Detect which cell encompasses the target text, then output its [x, y] center coordinate. 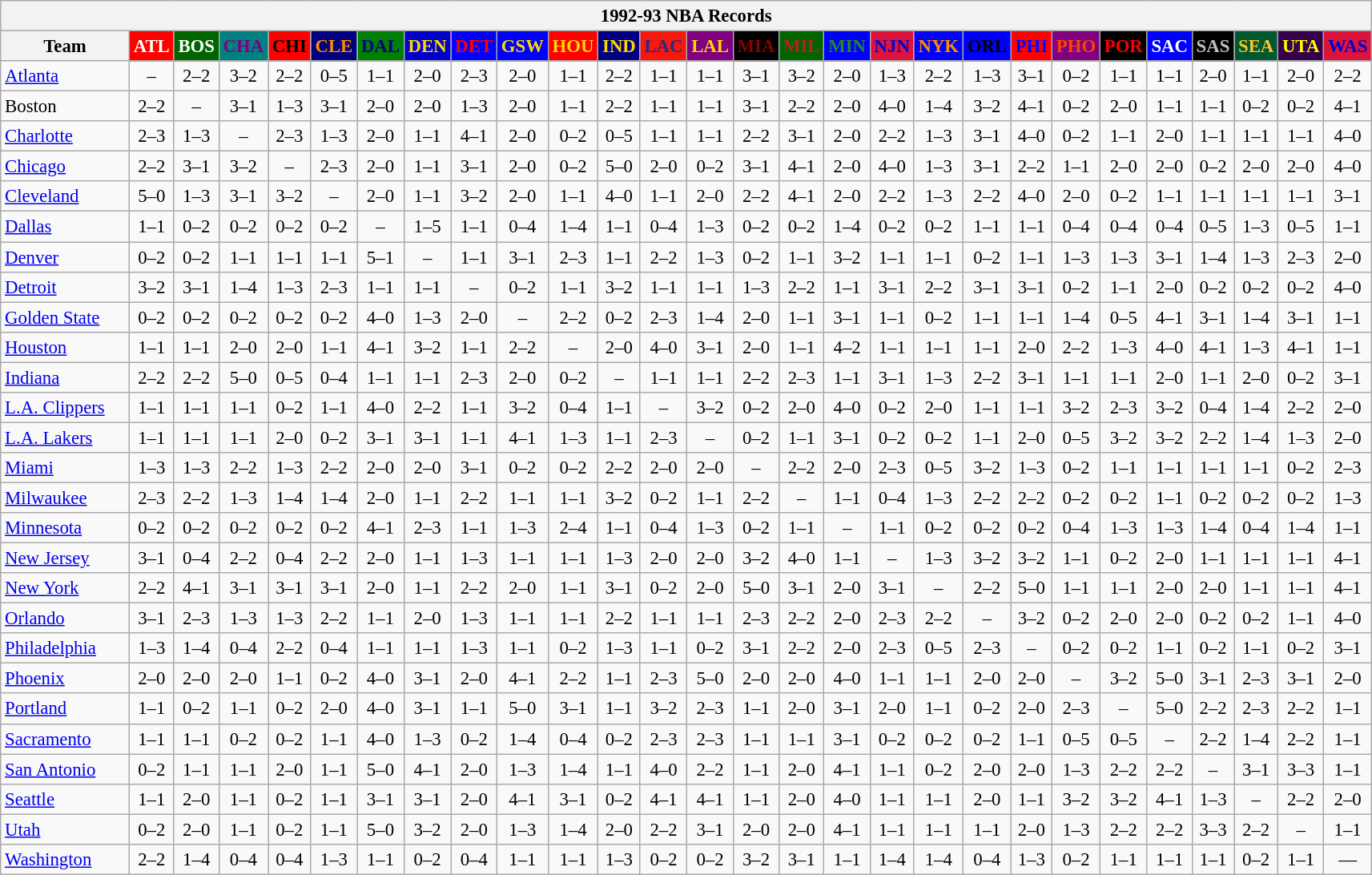
ORL [987, 46]
PHI [1032, 46]
MIN [847, 46]
CHI [289, 46]
Detroit [66, 287]
Seattle [66, 799]
PHO [1076, 46]
Charlotte [66, 136]
BOS [196, 46]
L.A. Clippers [66, 408]
HOU [573, 46]
Houston [66, 347]
UTA [1301, 46]
4–2 [847, 347]
NYK [939, 46]
Orlando [66, 619]
San Antonio [66, 769]
5–1 [381, 257]
Portland [66, 709]
Sacramento [66, 739]
Golden State [66, 317]
GSW [522, 46]
Team [66, 46]
1–5 [428, 227]
— [1348, 860]
2–4 [573, 528]
DEN [428, 46]
Miami [66, 468]
Milwaukee [66, 498]
Minnesota [66, 528]
MIL [802, 46]
SAS [1213, 46]
NJN [892, 46]
DAL [381, 46]
Dallas [66, 227]
IND [619, 46]
CLE [333, 46]
Washington [66, 860]
POR [1123, 46]
Phoenix [66, 679]
L.A. Lakers [66, 437]
WAS [1348, 46]
Cleveland [66, 196]
MIA [756, 46]
LAC [663, 46]
SAC [1169, 46]
Boston [66, 107]
ATL [151, 46]
SEA [1256, 46]
New York [66, 588]
DET [474, 46]
Utah [66, 829]
New Jersey [66, 558]
Chicago [66, 167]
Philadelphia [66, 648]
1992-93 NBA Records [686, 16]
LAL [710, 46]
Indiana [66, 377]
Denver [66, 257]
CHA [243, 46]
Atlanta [66, 76]
